Return the [X, Y] coordinate for the center point of the cell that contains the specified text.  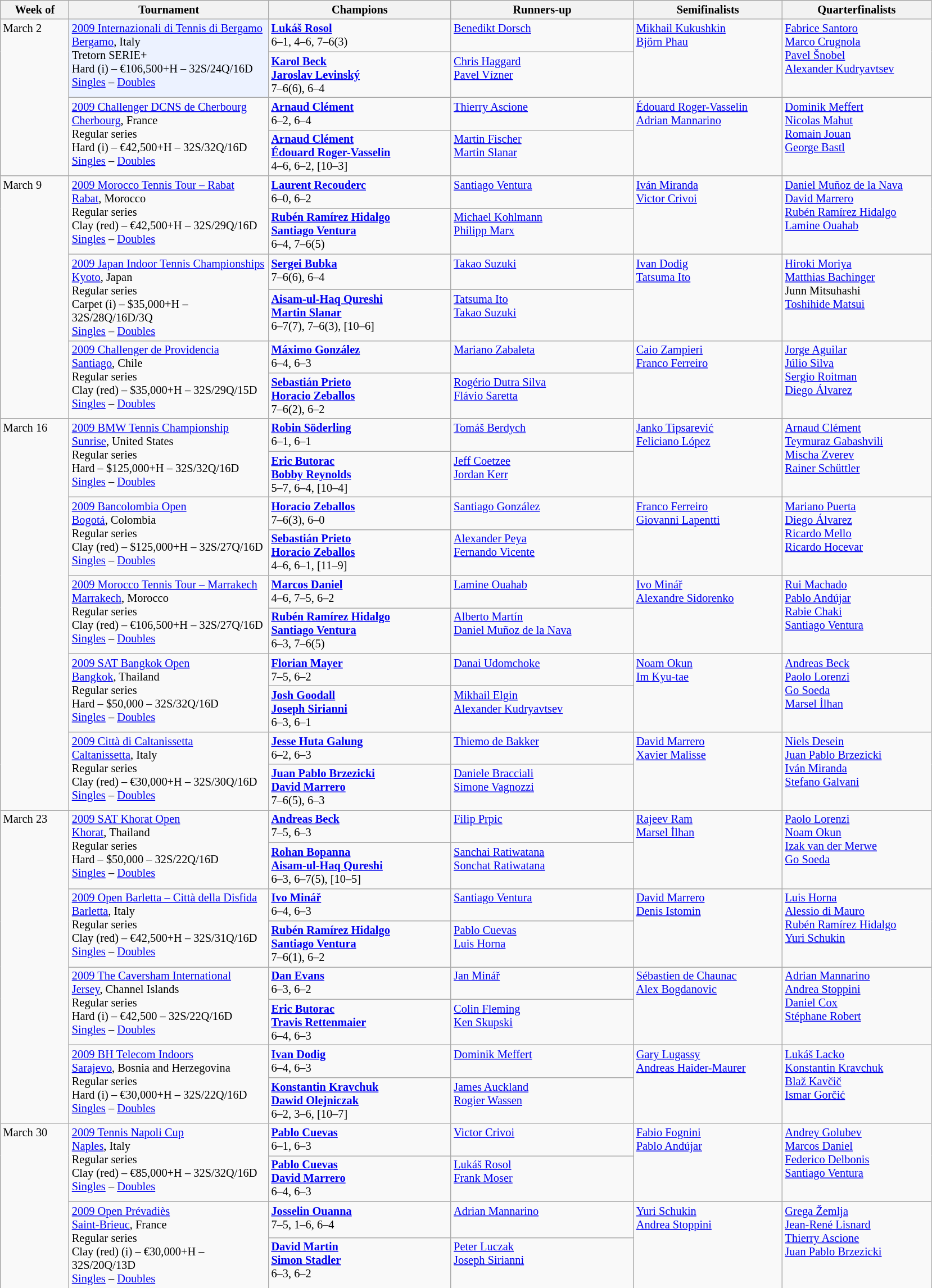
Rajeev Ram Marsel İlhan [708, 849]
Sebastián Prieto Horacio Zeballos 4–6, 6–1, [11–9] [360, 552]
Santiago González [542, 513]
2009 Morocco Tennis Tour – Marrakech Marrakech, MoroccoRegular seriesClay (red) – €106,500+H – 32S/27Q/16DSingles – Doubles [169, 615]
March 23 [35, 967]
Champions [360, 10]
2009 Morocco Tennis Tour – Rabat Rabat, MoroccoRegular seriesClay (red) – €42,500+H – 32S/29Q/16DSingles – Doubles [169, 215]
Pablo Cuevas Luis Horna [542, 944]
Ivan Dodig6–4, 6–3 [360, 1061]
March 9 [35, 297]
Mariano Zabaleta [542, 357]
Dominik Meffert [542, 1061]
Thiemo de Bakker [542, 748]
Janko Tipsarević Feliciano López [708, 457]
2009 Japan Indoor Tennis Championships Kyoto, JapanRegular seriesCarpet (i) – $35,000+H – 32S/28Q/16D/3QSingles – Doubles [169, 297]
2009 Tennis Napoli Cup Naples, ItalyRegular seriesClay (red) – €85,000+H – 32S/32Q/16DSingles – Doubles [169, 1162]
Caio Zampieri Franco Ferreiro [708, 380]
Andreas Beck7–5, 6–3 [360, 826]
Adrian Mannarino [542, 1219]
Daniel Muñoz de la Nava David Marrero Rubén Ramírez Hidalgo Lamine Ouahab [857, 215]
Chris Haggard Pavel Vízner [542, 75]
Benedikt Dorsch [542, 35]
2009 Open Prévadiès Saint-Brieuc, FranceRegular seriesClay (red) (i) – €30,000+H – 32S/20Q/13DSingles – Doubles [169, 1245]
March 30 [35, 1206]
Sebastián Prieto Horacio Zeballos7–6(2), 6–2 [360, 396]
Semifinalists [708, 10]
Jorge Aguilar Júlio Silva Sergio Roitman Diego Álvarez [857, 380]
Florian Mayer 7–5, 6–2 [360, 670]
Mikhail Kukushkin Björn Phau [708, 58]
Andreas Beck Paolo Lorenzi Go Soeda Marsel İlhan [857, 692]
Thierry Ascione [542, 114]
2009 Città di Caltanissetta Caltanissetta, ItalyRegular seriesClay (red) – €30,000+H – 32S/30Q/16DSingles – Doubles [169, 771]
Pablo Cuevas6–1, 6–3 [360, 1140]
Filip Prpic [542, 826]
Rubén Ramírez Hidalgo Santiago Ventura6–4, 7–6(5) [360, 231]
2009 SAT Khorat Open Khorat, ThailandRegular seriesHard – $50,000 – 32S/22Q/16DSingles – Doubles [169, 849]
Josh Goodall Joseph Sirianni6–3, 6–1 [360, 709]
Tatsuma Ito Takao Suzuki [542, 315]
Aisam-ul-Haq Qureshi Martin Slanar6–7(7), 7–6(3), [10–6] [360, 315]
Rui Machado Pablo Andújar Rabie Chaki Santiago Ventura [857, 615]
Hiroki Moriya Matthias Bachinger Junn Mitsuhashi Toshihide Matsui [857, 297]
Mikhail Elgin Alexander Kudryavtsev [542, 709]
Adrian Mannarino Andrea Stoppini Daniel Cox Stéphane Robert [857, 1006]
Édouard Roger-Vasselin Adrian Mannarino [708, 136]
2009 Challenger de Providencia Santiago, ChileRegular seriesClay (red) – $35,000+H – 32S/29Q/15DSingles – Doubles [169, 380]
Pablo Cuevas David Marrero6–4, 6–3 [360, 1178]
Franco Ferreiro Giovanni Lapentti [708, 536]
Rohan Bopanna Aisam-ul-Haq Qureshi6–3, 6–7(5), [10–5] [360, 865]
Rubén Ramírez Hidalgo Santiago Ventura7–6(1), 6–2 [360, 944]
2009 Bancolombia Open Bogotá, ColombiaRegular seriesClay (red) – $125,000+H – 32S/27Q/16DSingles – Doubles [169, 536]
David Martin Simon Stadler6–3, 6–2 [360, 1263]
Paolo Lorenzi Noam Okun Izak van der Merwe Go Soeda [857, 849]
Noam Okun Im Kyu-tae [708, 692]
Jesse Huta Galung6–2, 6–3 [360, 748]
Michael Kohlmann Philipp Marx [542, 231]
Luis Horna Alessio di Mauro Rubén Ramírez Hidalgo Yuri Schukin [857, 927]
Jan Minář [542, 983]
Quarterfinalists [857, 10]
Eric Butorac Bobby Reynolds 5–7, 6–4, [10–4] [360, 474]
Horacio Zeballos7–6(3), 6–0 [360, 513]
Danai Udomchoke [542, 670]
Yuri Schukin Andrea Stoppini [708, 1245]
Eric Butorac Travis Rettenmaier6–4, 6–3 [360, 1022]
Rogério Dutra Silva Flávio Saretta [542, 396]
Jeff Coetzee Jordan Kerr [542, 474]
Karol Beck Jaroslav Levinský7–6(6), 6–4 [360, 75]
Ivan Dodig Tatsuma Ito [708, 297]
2009 Open Barletta – Città della Disfida Barletta, ItalyRegular seriesClay (red) – €42,500+H – 32S/31Q/16DSingles – Doubles [169, 927]
David Marrero Xavier Malisse [708, 771]
Ivo Minář6–4, 6–3 [360, 905]
Dan Evans6–3, 6–2 [360, 983]
Fabio Fognini Pablo Andújar [708, 1162]
2009 BMW Tennis Championship Sunrise, United StatesRegular seriesHard – $125,000+H – 32S/32Q/16DSingles – Doubles [169, 457]
Week of [35, 10]
Alberto Martín Daniel Muñoz de la Nava [542, 631]
Iván Miranda Victor Crivoi [708, 215]
Victor Crivoi [542, 1140]
Laurent Recouderc6–0, 6–2 [360, 192]
2009 The Caversham International Jersey, Channel IslandsRegular seriesHard (i) – €42,500 – 32S/22Q/16DSingles – Doubles [169, 1006]
Grega Žemlja Jean-René Lisnard Thierry Ascione Juan Pablo Brzezicki [857, 1245]
Konstantin Kravchuk Dawid Olejniczak6–2, 3–6, [10–7] [360, 1100]
Dominik Meffert Nicolas Mahut Romain Jouan George Bastl [857, 136]
Josselin Ouanna 7–5, 1–6, 6–4 [360, 1219]
Lukáš Rosol 6–1, 4–6, 7–6(3) [360, 35]
Lukáš Rosol Frank Moser [542, 1178]
Marcos Daniel4–6, 7–5, 6–2 [360, 592]
Takao Suzuki [542, 272]
Colin Fleming Ken Skupski [542, 1022]
Arnaud Clément Édouard Roger-Vasselin4–6, 6–2, [10–3] [360, 153]
Sébastien de Chaunac Alex Bogdanovic [708, 1006]
2009 BH Telecom Indoors Sarajevo, Bosnia and HerzegovinaRegular seriesHard (i) – €30,000+H – 32S/22Q/16DSingles – Doubles [169, 1083]
Lamine Ouahab [542, 592]
Máximo González6–4, 6–3 [360, 357]
Gary Lugassy Andreas Haider-Maurer [708, 1083]
Sanchai Ratiwatana Sonchat Ratiwatana [542, 865]
Tournament [169, 10]
Fabrice Santoro Marco Crugnola Pavel Šnobel Alexander Kudryavtsev [857, 58]
Sergei Bubka7–6(6), 6–4 [360, 272]
Arnaud Clément Teymuraz Gabashvili Mischa Zverev Rainer Schüttler [857, 457]
Niels Desein Juan Pablo Brzezicki Iván Miranda Stefano Galvani [857, 771]
Alexander Peya Fernando Vicente [542, 552]
Martin Fischer Martin Slanar [542, 153]
March 2 [35, 98]
Arnaud Clément6–2, 6–4 [360, 114]
Ivo Minář Alexandre Sidorenko [708, 615]
David Marrero Denis Istomin [708, 927]
Runners-up [542, 10]
Rubén Ramírez Hidalgo Santiago Ventura 6–3, 7–6(5) [360, 631]
Daniele Bracciali Simone Vagnozzi [542, 787]
Juan Pablo Brzezicki David Marrero7–6(5), 6–3 [360, 787]
2009 SAT Bangkok Open Bangkok, ThailandRegular seriesHard – $50,000 – 32S/32Q/16DSingles – Doubles [169, 692]
Tomáš Berdych [542, 435]
Robin Söderling6–1, 6–1 [360, 435]
Peter Luczak Joseph Sirianni [542, 1263]
Mariano Puerta Diego Álvarez Ricardo Mello Ricardo Hocevar [857, 536]
2009 Internazionali di Tennis di Bergamo Bergamo, ItalyTretorn SERIE+Hard (i) – €106,500+H – 32S/24Q/16DSingles – Doubles [169, 58]
Lukáš Lacko Konstantin Kravchuk Blaž Kavčič Ismar Gorčić [857, 1083]
Andrey Golubev Marcos Daniel Federico Delbonis Santiago Ventura [857, 1162]
March 16 [35, 615]
2009 Challenger DCNS de Cherbourg Cherbourg, FranceRegular seriesHard (i) – €42,500+H – 32S/32Q/16DSingles – Doubles [169, 136]
James Auckland Rogier Wassen [542, 1100]
